Find where the given text appears and provide that cell's center as [x, y] coordinate. 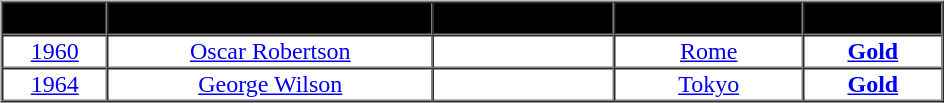
Oscar Robertson [271, 52]
1960 [55, 52]
Tokyo [708, 84]
Country [524, 18]
Medal [872, 18]
Year [55, 18]
George Wilson [271, 84]
1964 [55, 84]
Location [708, 18]
Rome [708, 52]
Player/Coach [271, 18]
